Determine the [x, y] coordinate at the center of the cell enclosing the given text.  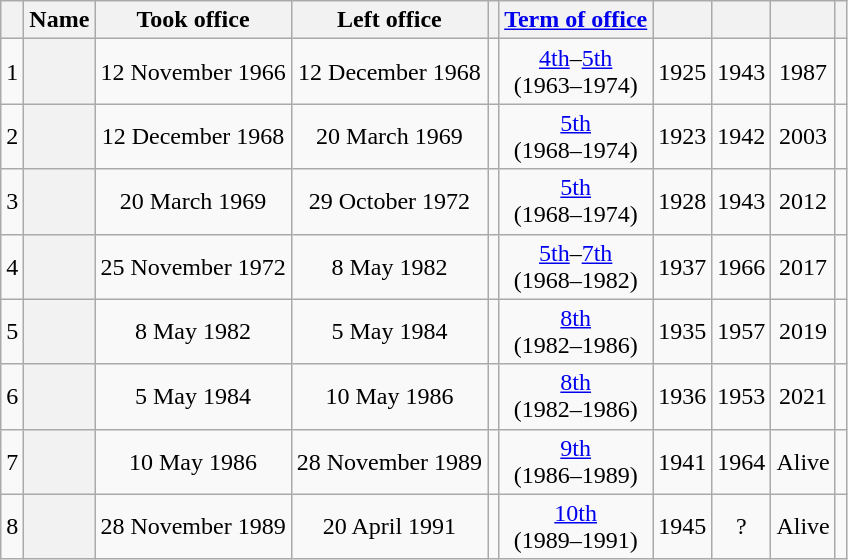
1945 [682, 526]
2021 [803, 396]
1964 [742, 462]
25 November 1972 [193, 266]
8 [12, 526]
1987 [803, 72]
1966 [742, 266]
7 [12, 462]
29 October 1972 [389, 202]
1 [12, 72]
5 [12, 332]
2012 [803, 202]
5th–7th(1968–1982) [576, 266]
20 April 1991 [389, 526]
4 [12, 266]
10th(1989–1991) [576, 526]
6 [12, 396]
1923 [682, 136]
1941 [682, 462]
Name [60, 20]
2003 [803, 136]
2017 [803, 266]
1957 [742, 332]
1937 [682, 266]
2 [12, 136]
4th–5th(1963–1974) [576, 72]
2019 [803, 332]
Took office [193, 20]
12 November 1966 [193, 72]
9th(1986–1989) [576, 462]
1942 [742, 136]
1936 [682, 396]
1925 [682, 72]
1928 [682, 202]
? [742, 526]
1953 [742, 396]
Term of office [576, 20]
1935 [682, 332]
3 [12, 202]
Left office [389, 20]
